Return (x, y) of the center of cell containing provided text 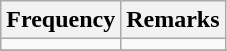
Frequency (61, 20)
Remarks (173, 20)
